Return (x, y) of the center of cell containing provided text 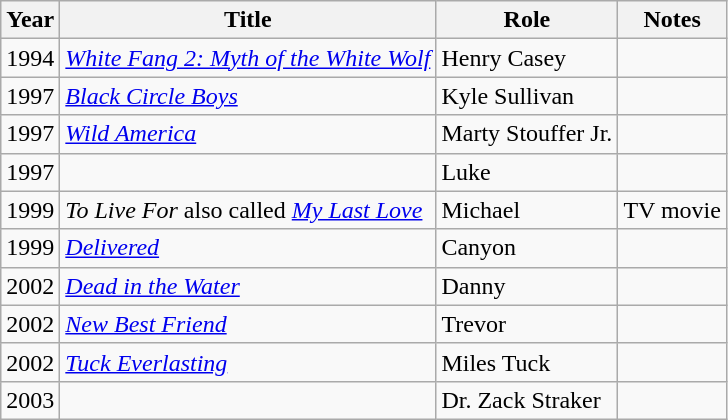
Marty Stouffer Jr. (527, 134)
TV movie (672, 210)
2003 (30, 400)
Luke (527, 172)
Michael (527, 210)
Dead in the Water (248, 286)
Notes (672, 20)
Black Circle Boys (248, 96)
Wild America (248, 134)
Role (527, 20)
Dr. Zack Straker (527, 400)
To Live For also called My Last Love (248, 210)
Year (30, 20)
Kyle Sullivan (527, 96)
1994 (30, 58)
Miles Tuck (527, 362)
Trevor (527, 324)
Tuck Everlasting (248, 362)
Danny (527, 286)
White Fang 2: Myth of the White Wolf (248, 58)
Henry Casey (527, 58)
Delivered (248, 248)
Canyon (527, 248)
Title (248, 20)
New Best Friend (248, 324)
